Find where the given text appears and provide that cell's center as [x, y] coordinate. 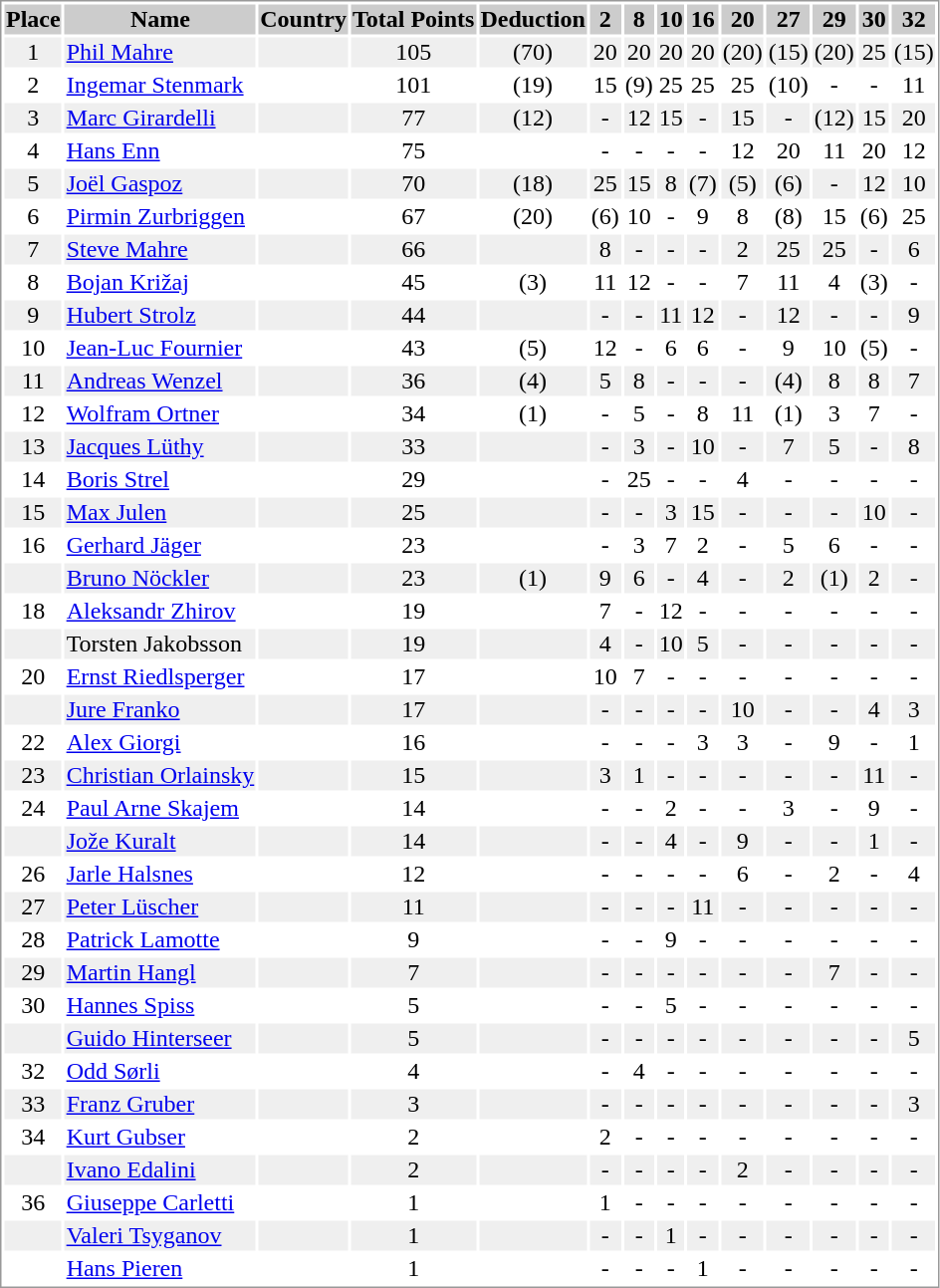
Patrick Lamotte [160, 939]
(70) [533, 53]
45 [412, 282]
Odd Sørli [160, 1071]
(10) [789, 85]
Ivano Edalini [160, 1170]
Hannes Spiss [160, 1005]
101 [412, 85]
28 [33, 939]
13 [33, 447]
22 [33, 742]
66 [412, 250]
Torsten Jakobsson [160, 644]
(8) [789, 216]
Name [160, 19]
Boris Strel [160, 479]
Ingemar Stenmark [160, 85]
Place [33, 19]
Joël Gaspoz [160, 184]
Martin Hangl [160, 973]
Phil Mahre [160, 53]
Deduction [533, 19]
70 [412, 184]
Jure Franko [160, 710]
75 [412, 150]
Christian Orlainsky [160, 776]
24 [33, 808]
26 [33, 874]
18 [33, 611]
(18) [533, 184]
Gerhard Jäger [160, 545]
Hubert Strolz [160, 316]
Aleksandr Zhirov [160, 611]
Marc Girardelli [160, 119]
Jean-Luc Fournier [160, 348]
Max Julen [160, 513]
Kurt Gubser [160, 1137]
Andreas Wenzel [160, 382]
Ernst Riedlsperger [160, 676]
Jarle Halsnes [160, 874]
Jacques Lüthy [160, 447]
Jože Kuralt [160, 842]
Country [304, 19]
Guido Hinterseer [160, 1039]
Bojan Križaj [160, 282]
(9) [639, 85]
44 [412, 316]
Bruno Nöckler [160, 579]
Wolfram Ortner [160, 413]
Franz Gruber [160, 1105]
Peter Lüscher [160, 907]
77 [412, 119]
Total Points [412, 19]
Hans Pieren [160, 1268]
105 [412, 53]
Steve Mahre [160, 250]
43 [412, 348]
Valeri Tsyganov [160, 1236]
(7) [703, 184]
(19) [533, 85]
Paul Arne Skajem [160, 808]
Hans Enn [160, 150]
67 [412, 216]
Alex Giorgi [160, 742]
Giuseppe Carletti [160, 1202]
Pirmin Zurbriggen [160, 216]
